Output the (x, y) coordinate of the center of the cell containing the given text.  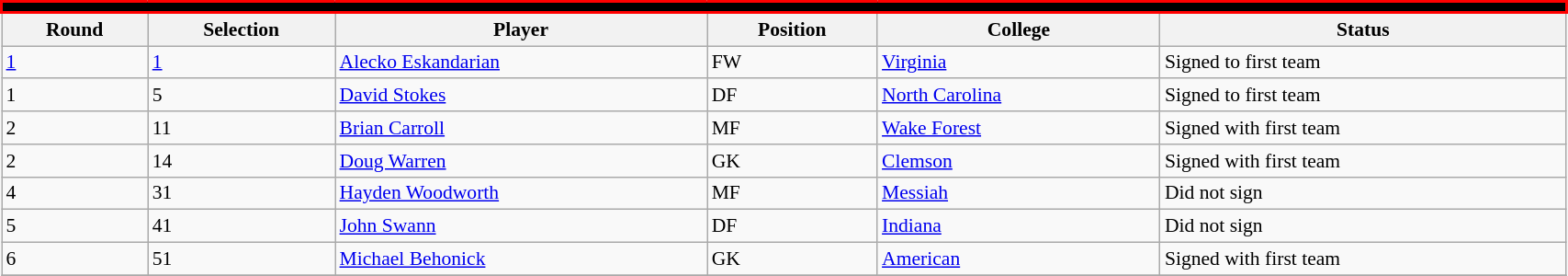
Michael Behonick (522, 259)
Doug Warren (522, 161)
American (1019, 259)
John Swann (522, 226)
Alecko Eskandarian (522, 63)
Brian Carroll (522, 128)
Selection (242, 29)
11 (242, 128)
David Stokes (522, 96)
4 (75, 193)
31 (242, 193)
College (1019, 29)
Round (75, 29)
6 (75, 259)
Hayden Woodworth (522, 193)
Status (1363, 29)
Virginia (1019, 63)
14 (242, 161)
Position (792, 29)
North Carolina (1019, 96)
FW (792, 63)
41 (242, 226)
51 (242, 259)
Player (522, 29)
Wake Forest (1019, 128)
Messiah (1019, 193)
Indiana (1019, 226)
Clemson (1019, 161)
